Return [X, Y] of the center of cell containing provided text 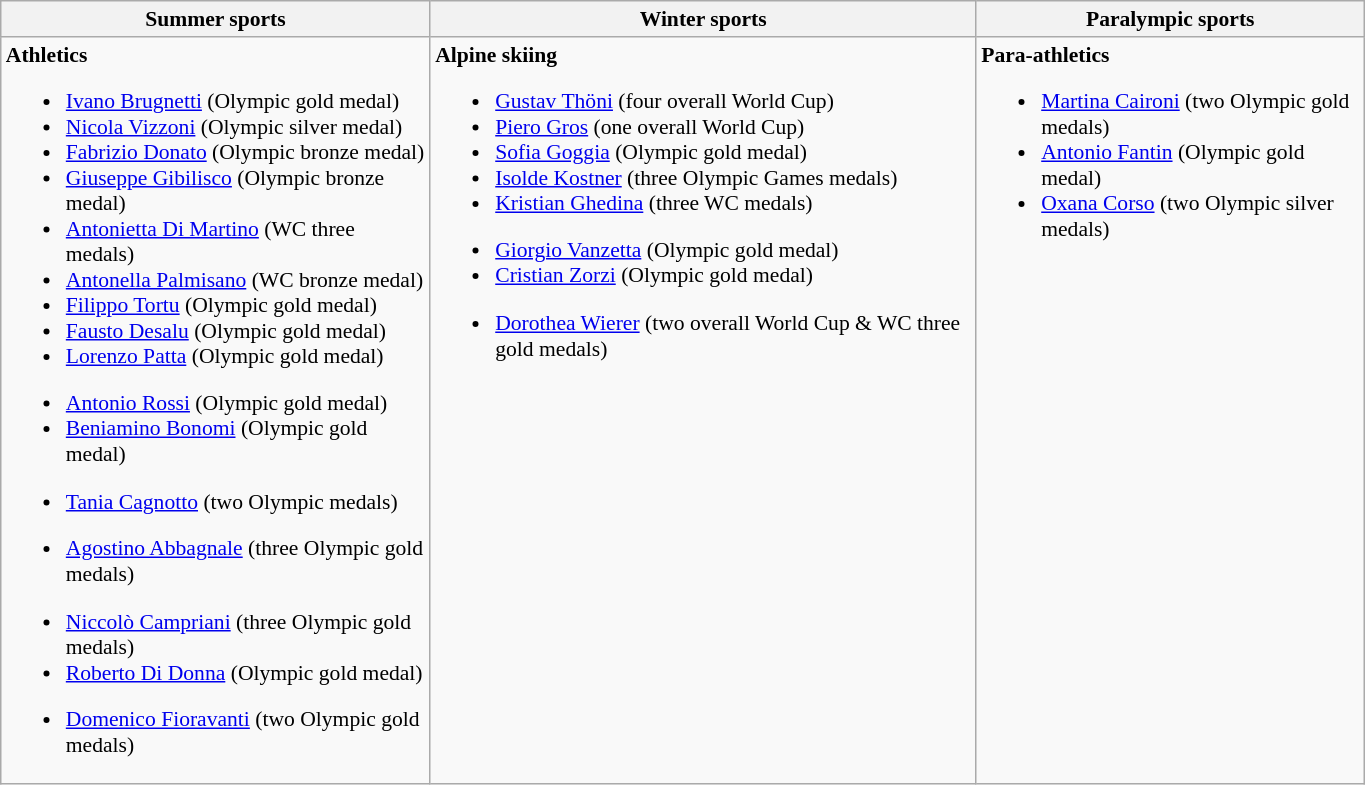
Summer sports [216, 19]
Paralympic sports [1170, 19]
Winter sports [703, 19]
Para-athleticsMartina Caironi (two Olympic gold medals)Antonio Fantin (Olympic gold medal)Oxana Corso (two Olympic silver medals) [1170, 411]
